From the cell containing the given text, extract its center point as [x, y] coordinate. 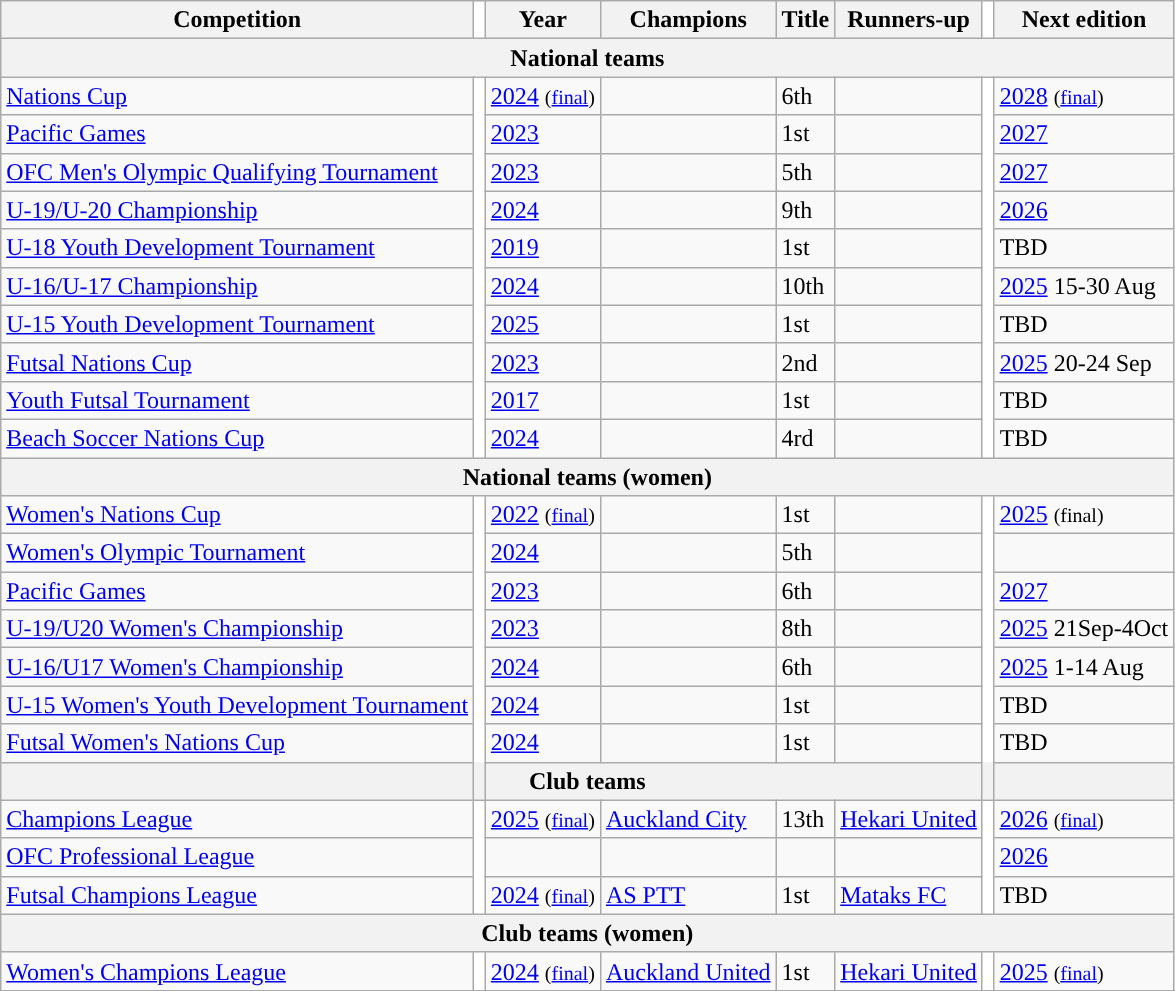
Champions [688, 20]
2025 [542, 324]
U-15 Youth Development Tournament [238, 324]
Futsal Women's Nations Cup [238, 743]
2025 20-24 Sep [1084, 362]
U-16/U17 Women's Championship [238, 667]
Women's Nations Cup [238, 515]
U-18 Youth Development Tournament [238, 248]
Competition [238, 20]
National teams (women) [588, 477]
Futsal Nations Cup [238, 362]
Nations Cup [238, 96]
Women's Champions League [238, 971]
Auckland City [688, 819]
2025 1-14 Aug [1084, 667]
Futsal Champions League [238, 895]
2025 15-30 Aug [1084, 286]
Youth Futsal Tournament [238, 400]
9th [806, 210]
U-15 Women's Youth Development Tournament [238, 705]
OFC Men's Olympic Qualifying Tournament [238, 172]
2022 (final) [542, 515]
AS PTT [688, 895]
U-19/U-20 Championship [238, 210]
OFC Professional League [238, 857]
U-16/U-17 Championship [238, 286]
2025 21Sep-4Oct [1084, 629]
Next edition [1084, 20]
2026 (final) [1084, 819]
4rd [806, 438]
Mataks FC [909, 895]
U-19/U20 Women's Championship [238, 629]
Beach Soccer Nations Cup [238, 438]
Women's Olympic Tournament [238, 553]
Year [542, 20]
Title [806, 20]
Auckland United [688, 971]
Club teams [588, 781]
Runners-up [909, 20]
2017 [542, 400]
2nd [806, 362]
8th [806, 629]
10th [806, 286]
2028 (final) [1084, 96]
Champions League [238, 819]
Club teams (women) [588, 933]
13th [806, 819]
National teams [588, 58]
2019 [542, 248]
